Capture the cell that displays the provided text and extract its [x, y] central coordinate. 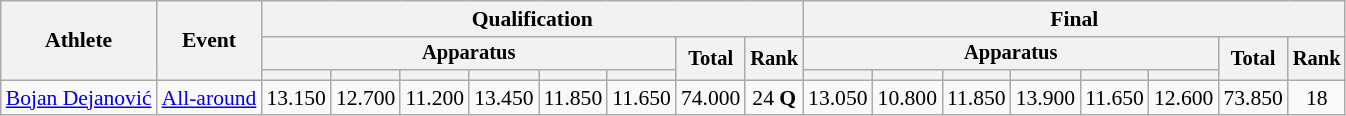
24 Q [774, 98]
13.150 [296, 98]
74.000 [710, 98]
Event [210, 40]
Final [1074, 19]
Athlete [79, 40]
13.900 [1046, 98]
All-around [210, 98]
11.200 [434, 98]
12.600 [1184, 98]
10.800 [908, 98]
Bojan Dejanović [79, 98]
13.050 [838, 98]
12.700 [366, 98]
13.450 [504, 98]
Qualification [532, 19]
73.850 [1252, 98]
18 [1317, 98]
